Pinpoint the cell where the given text exists, returning its (x, y) midpoint coordinate. 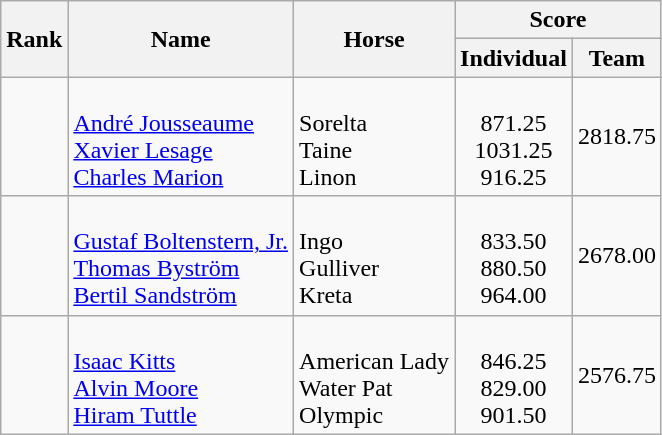
2678.00 (616, 256)
871.251031.25916.25 (514, 136)
Rank (34, 39)
IngoGulliverKreta (374, 256)
SoreltaTaineLinon (374, 136)
Isaac KittsAlvin MooreHiram Tuttle (181, 374)
Name (181, 39)
833.50880.50964.00 (514, 256)
2818.75 (616, 136)
Gustaf Boltenstern, Jr.Thomas ByströmBertil Sandström (181, 256)
2576.75 (616, 374)
Score (558, 20)
Individual (514, 58)
André JousseaumeXavier LesageCharles Marion (181, 136)
American LadyWater PatOlympic (374, 374)
Horse (374, 39)
Team (616, 58)
846.25829.00901.50 (514, 374)
